Scan for the cell matching the given text and deliver its (X, Y) coordinate at center. 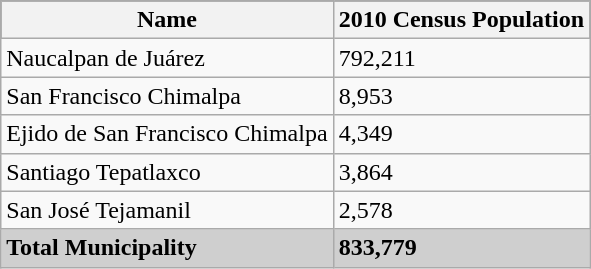
8,953 (461, 96)
792,211 (461, 58)
4,349 (461, 134)
2,578 (461, 210)
Name (167, 20)
Santiago Tepatlaxco (167, 172)
San José Tejamanil (167, 210)
San Francisco Chimalpa (167, 96)
833,779 (461, 248)
Total Municipality (167, 248)
Naucalpan de Juárez (167, 58)
2010 Census Population (461, 20)
3,864 (461, 172)
Ejido de San Francisco Chimalpa (167, 134)
